Pinpoint the cell where the given text exists, returning its [x, y] midpoint coordinate. 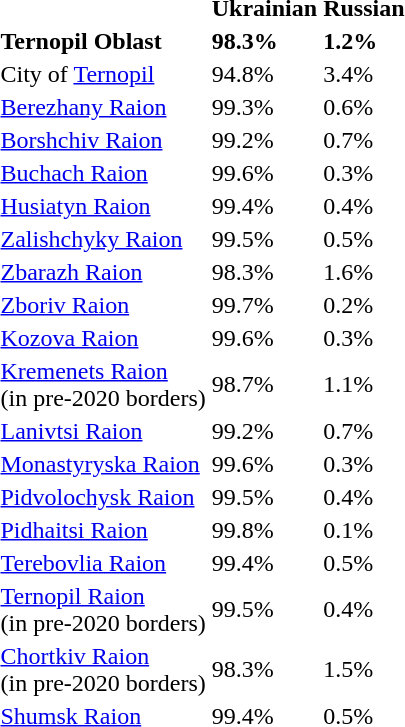
99.8% [264, 530]
99.3% [264, 107]
94.8% [264, 74]
99.7% [264, 305]
98.7% [264, 384]
